From the cell containing the given text, extract its center point as [x, y] coordinate. 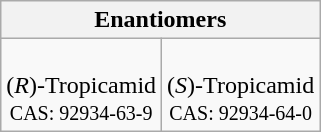
(S)-TropicamidCAS: 92934-64-0 [241, 85]
(R)-TropicamidCAS: 92934-63-9 [82, 85]
Enantiomers [160, 20]
